Find where the given text appears and provide that cell's center as [x, y] coordinate. 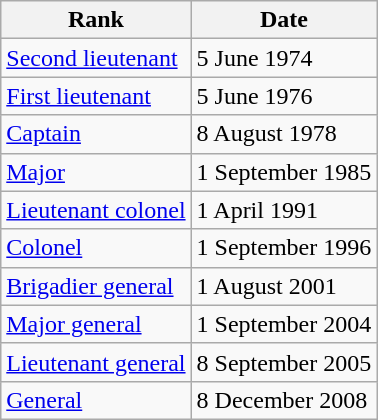
8 December 2008 [284, 400]
5 June 1976 [284, 96]
Captain [96, 134]
Major [96, 172]
Rank [96, 20]
Lieutenant colonel [96, 210]
8 August 1978 [284, 134]
Second lieutenant [96, 58]
Brigadier general [96, 286]
1 September 1996 [284, 248]
General [96, 400]
First lieutenant [96, 96]
1 September 2004 [284, 324]
Date [284, 20]
5 June 1974 [284, 58]
Colonel [96, 248]
1 September 1985 [284, 172]
Lieutenant general [96, 362]
1 August 2001 [284, 286]
1 April 1991 [284, 210]
Major general [96, 324]
8 September 2005 [284, 362]
